Extract the [X, Y] coordinate from the center of the cell holding the provided text.  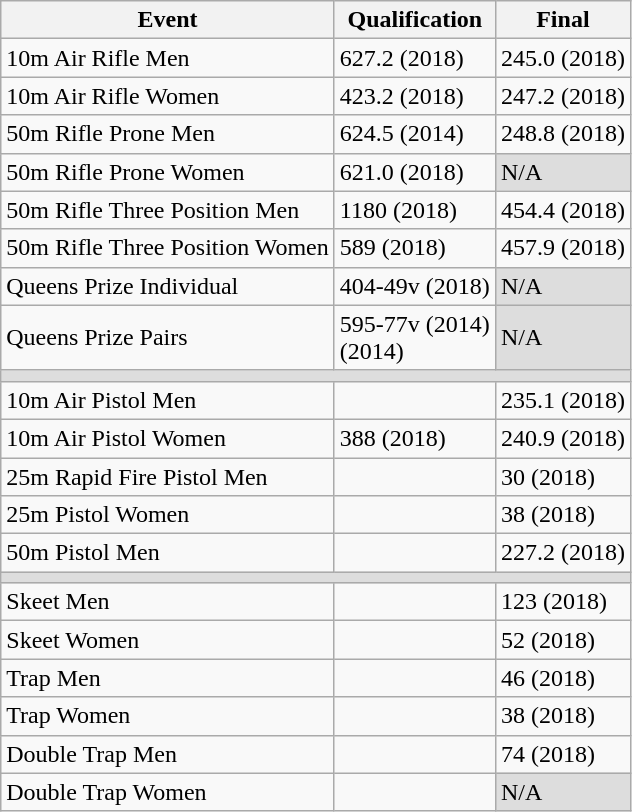
46 (2018) [562, 678]
248.8 (2018) [562, 134]
Event [168, 20]
1180 (2018) [414, 210]
Trap Men [168, 678]
50m Rifle Prone Women [168, 172]
Queens Prize Individual [168, 286]
Double Trap Women [168, 792]
10m Air Rifle Women [168, 96]
Final [562, 20]
Queens Prize Pairs [168, 338]
123 (2018) [562, 602]
Trap Women [168, 716]
Skeet Men [168, 602]
247.2 (2018) [562, 96]
10m Air Rifle Men [168, 58]
454.4 (2018) [562, 210]
50m Rifle Prone Men [168, 134]
Qualification [414, 20]
Double Trap Men [168, 754]
10m Air Pistol Women [168, 438]
240.9 (2018) [562, 438]
404-49v (2018) [414, 286]
621.0 (2018) [414, 172]
627.2 (2018) [414, 58]
10m Air Pistol Men [168, 400]
624.5 (2014) [414, 134]
50m Pistol Men [168, 553]
595-77v (2014) (2014) [414, 338]
235.1 (2018) [562, 400]
Skeet Women [168, 640]
423.2 (2018) [414, 96]
50m Rifle Three Position Men [168, 210]
25m Rapid Fire Pistol Men [168, 477]
457.9 (2018) [562, 248]
25m Pistol Women [168, 515]
245.0 (2018) [562, 58]
52 (2018) [562, 640]
388 (2018) [414, 438]
50m Rifle Three Position Women [168, 248]
74 (2018) [562, 754]
227.2 (2018) [562, 553]
30 (2018) [562, 477]
589 (2018) [414, 248]
